Capture the cell that displays the provided text and extract its [x, y] central coordinate. 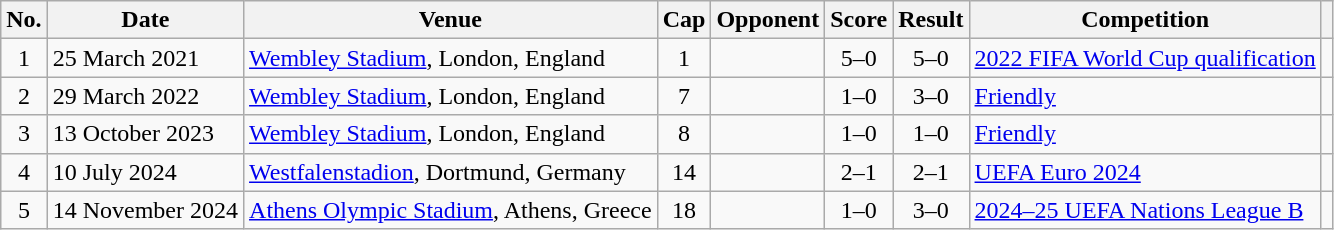
Date [145, 20]
Venue [451, 20]
7 [684, 96]
5 [24, 210]
Athens Olympic Stadium, Athens, Greece [451, 210]
Score [859, 20]
Competition [1145, 20]
Result [931, 20]
Westfalenstadion, Dortmund, Germany [451, 172]
2022 FIFA World Cup qualification [1145, 58]
29 March 2022 [145, 96]
14 [684, 172]
3 [24, 134]
Cap [684, 20]
14 November 2024 [145, 210]
2024–25 UEFA Nations League B [1145, 210]
8 [684, 134]
13 October 2023 [145, 134]
UEFA Euro 2024 [1145, 172]
2 [24, 96]
10 July 2024 [145, 172]
25 March 2021 [145, 58]
Opponent [768, 20]
4 [24, 172]
No. [24, 20]
18 [684, 210]
